Return the [x, y] coordinate for the center point of the cell that contains the specified text.  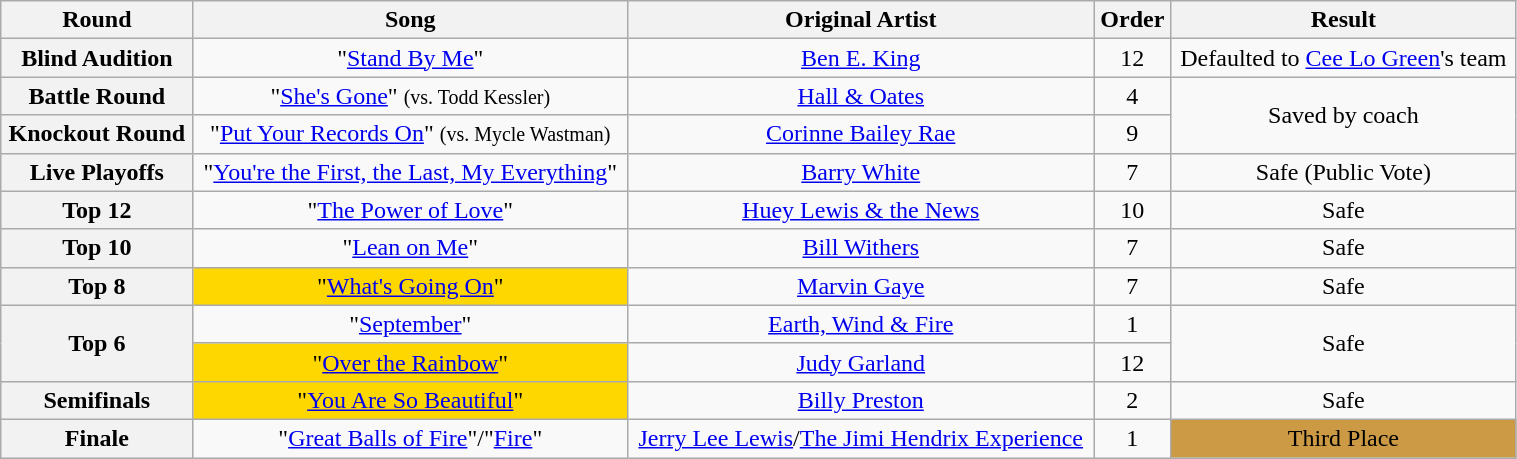
Bill Withers [861, 248]
Finale [97, 438]
9 [1132, 134]
"The Power of Love" [410, 210]
"Stand By Me" [410, 58]
"You Are So Beautiful" [410, 400]
Semifinals [97, 400]
Battle Round [97, 96]
Top 12 [97, 210]
Billy Preston [861, 400]
Ben E. King [861, 58]
Original Artist [861, 20]
Defaulted to Cee Lo Green's team [1344, 58]
"Over the Rainbow" [410, 362]
Marvin Gaye [861, 286]
Top 10 [97, 248]
Top 6 [97, 343]
Huey Lewis & the News [861, 210]
Jerry Lee Lewis/The Jimi Hendrix Experience [861, 438]
Top 8 [97, 286]
Song [410, 20]
Round [97, 20]
"You're the First, the Last, My Everything" [410, 172]
"What's Going On" [410, 286]
Saved by coach [1344, 115]
Third Place [1344, 438]
Hall & Oates [861, 96]
Barry White [861, 172]
Corinne Bailey Rae [861, 134]
10 [1132, 210]
4 [1132, 96]
Knockout Round [97, 134]
"Great Balls of Fire"/"Fire" [410, 438]
Order [1132, 20]
Blind Audition [97, 58]
"September" [410, 324]
"Lean on Me" [410, 248]
Safe (Public Vote) [1344, 172]
Earth, Wind & Fire [861, 324]
Result [1344, 20]
Judy Garland [861, 362]
"She's Gone" (vs. Todd Kessler) [410, 96]
2 [1132, 400]
Live Playoffs [97, 172]
"Put Your Records On" (vs. Mycle Wastman) [410, 134]
